For the text-containing cell, return its midpoint in (X, Y) coordinate format. 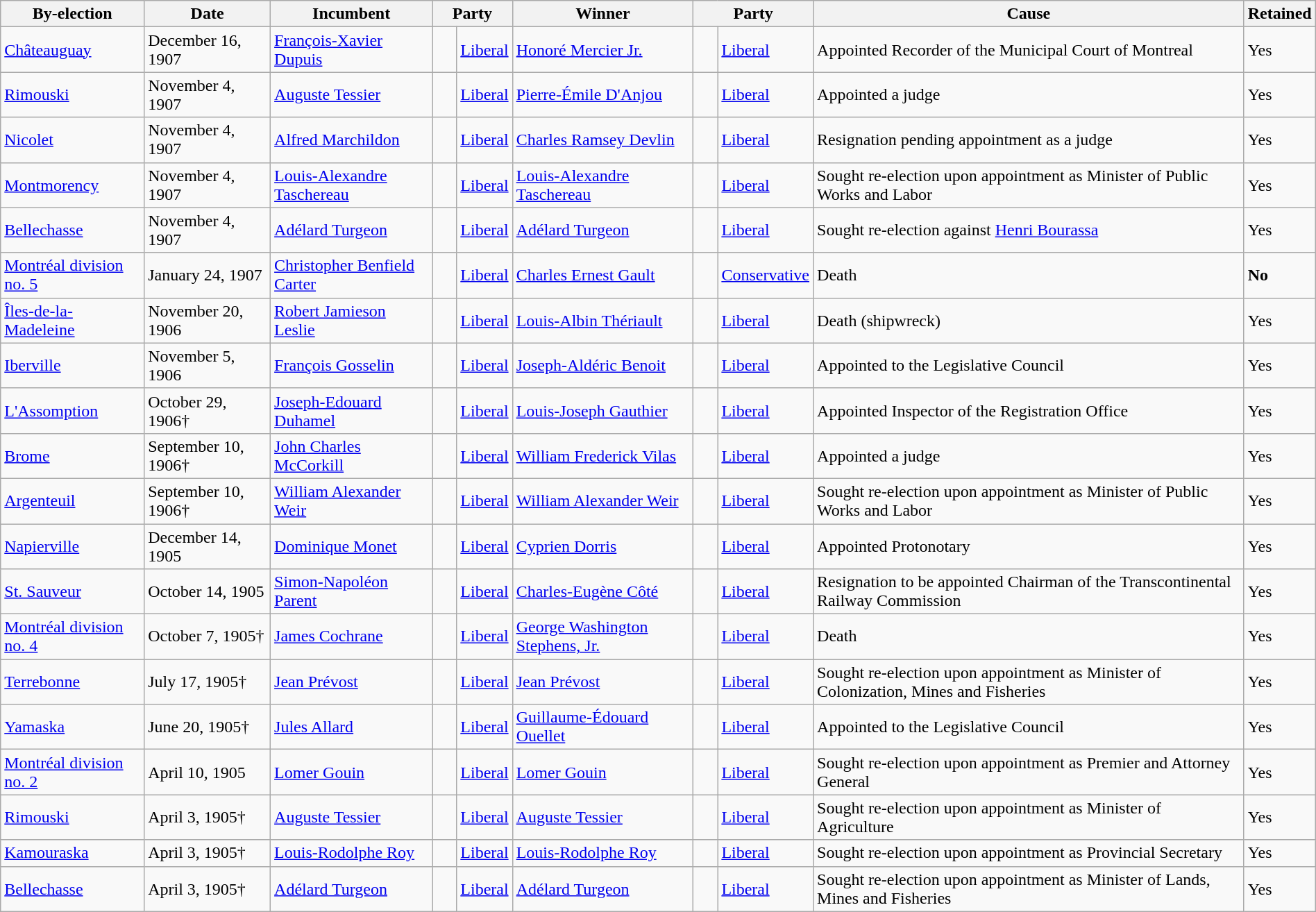
Alfred Marchildon (351, 140)
Montréal division no. 5 (72, 275)
Incumbent (351, 14)
Christopher Benfield Carter (351, 275)
Resignation to be appointed Chairman of the Transcontinental Railway Commission (1029, 591)
Appointed Recorder of the Municipal Court of Montreal (1029, 50)
Joseph-Edouard Duhamel (351, 411)
October 14, 1905 (208, 591)
Robert Jamieson Leslie (351, 321)
Winner (602, 14)
Montmorency (72, 185)
William Frederick Vilas (602, 455)
April 10, 1905 (208, 772)
Châteauguay (72, 50)
November 5, 1906 (208, 365)
Pierre-Émile D'Anjou (602, 94)
François-Xavier Dupuis (351, 50)
Death (shipwreck) (1029, 321)
Sought re-election upon appointment as Minister of Lands, Mines and Fisheries (1029, 888)
Brome (72, 455)
Retained (1280, 14)
Sought re-election upon appointment as Provincial Secretary (1029, 853)
St. Sauveur (72, 591)
L'Assomption (72, 411)
Montréal division no. 2 (72, 772)
Resignation pending appointment as a judge (1029, 140)
No (1280, 275)
Cause (1029, 14)
Yamaska (72, 727)
Sought re-election upon appointment as Premier and Attorney General (1029, 772)
January 24, 1907 (208, 275)
Napierville (72, 546)
Sought re-election upon appointment as Minister of Agriculture (1029, 818)
Sought re-election upon appointment as Minister of Colonization, Mines and Fisheries (1029, 682)
December 14, 1905 (208, 546)
December 16, 1907 (208, 50)
Argenteuil (72, 501)
Louis-Albin Thériault (602, 321)
By-election (72, 14)
James Cochrane (351, 637)
Louis-Joseph Gauthier (602, 411)
Conservative (766, 275)
Montréal division no. 4 (72, 637)
Appointed Protonotary (1029, 546)
George Washington Stephens, Jr. (602, 637)
Cyprien Dorris (602, 546)
Honoré Mercier Jr. (602, 50)
November 20, 1906 (208, 321)
Sought re-election against Henri Bourassa (1029, 230)
Guillaume-Édouard Ouellet (602, 727)
Kamouraska (72, 853)
Charles-Eugène Côté (602, 591)
Appointed Inspector of the Registration Office (1029, 411)
François Gosselin (351, 365)
Jules Allard (351, 727)
Date (208, 14)
John Charles McCorkill (351, 455)
Îles-de-la-Madeleine (72, 321)
July 17, 1905† (208, 682)
October 29, 1906† (208, 411)
October 7, 1905† (208, 637)
Joseph-Aldéric Benoit (602, 365)
Terrebonne (72, 682)
Charles Ernest Gault (602, 275)
Iberville (72, 365)
Dominique Monet (351, 546)
Nicolet (72, 140)
Charles Ramsey Devlin (602, 140)
June 20, 1905† (208, 727)
Simon-Napoléon Parent (351, 591)
